Provide the [X, Y] coordinate of the cell's center where the given text is located.  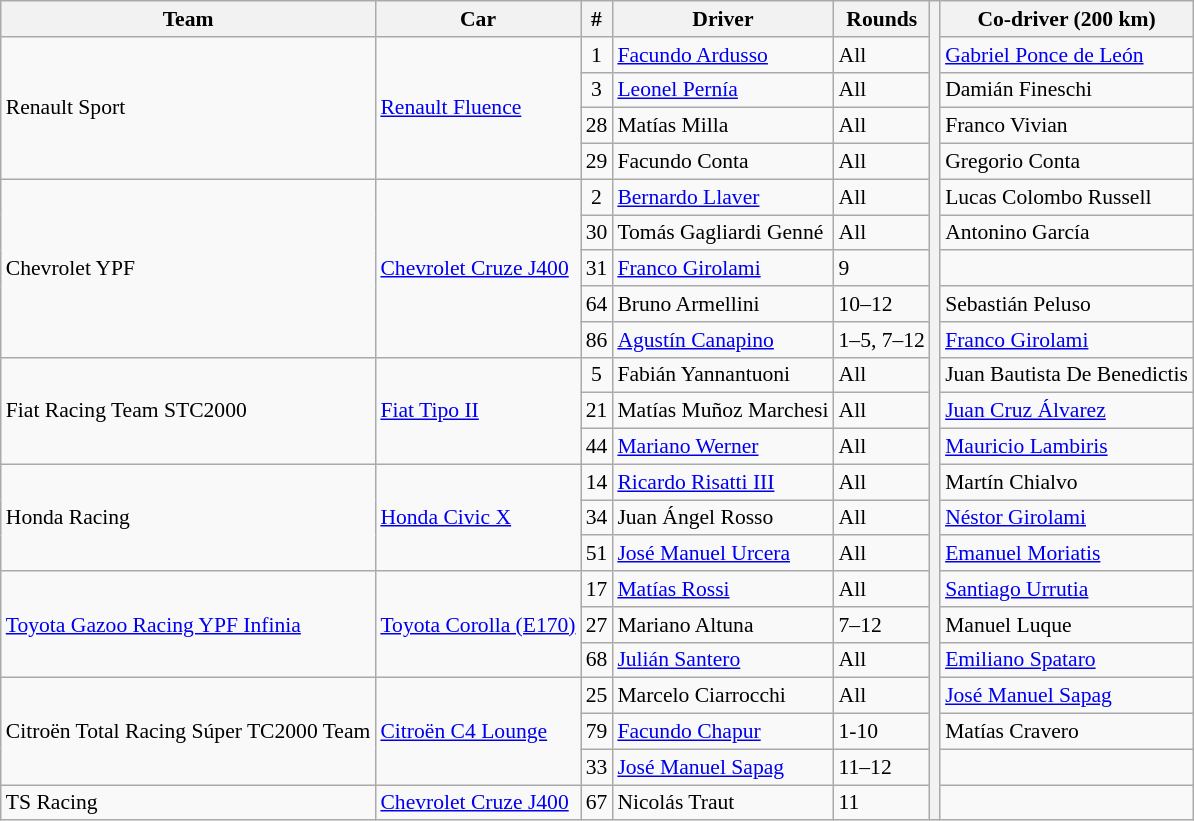
Matías Rossi [722, 589]
Citroën Total Racing Súper TC2000 Team [188, 732]
25 [597, 696]
Ricardo Risatti III [722, 482]
José Manuel Urcera [722, 554]
Fabián Yannantuoni [722, 375]
28 [597, 126]
10–12 [881, 304]
Santiago Urrutia [1066, 589]
Toyota Corolla (E170) [478, 624]
Lucas Colombo Russell [1066, 197]
# [597, 19]
Bernardo Llaver [722, 197]
Manuel Luque [1066, 625]
51 [597, 554]
Emiliano Spataro [1066, 660]
Damián Fineschi [1066, 90]
Leonel Pernía [722, 90]
Agustín Canapino [722, 340]
Matías Cravero [1066, 732]
TS Racing [188, 803]
29 [597, 162]
Juan Ángel Rosso [722, 518]
33 [597, 767]
1-10 [881, 732]
Mariano Werner [722, 447]
68 [597, 660]
Franco Vivian [1066, 126]
Renault Sport [188, 108]
Matías Muñoz Marchesi [722, 411]
11–12 [881, 767]
9 [881, 269]
Team [188, 19]
5 [597, 375]
21 [597, 411]
34 [597, 518]
Honda Civic X [478, 518]
31 [597, 269]
Matías Milla [722, 126]
Fiat Tipo II [478, 410]
2 [597, 197]
Gregorio Conta [1066, 162]
Nicolás Traut [722, 803]
Gabriel Ponce de León [1066, 55]
Co-driver (200 km) [1066, 19]
17 [597, 589]
Mariano Altuna [722, 625]
Chevrolet YPF [188, 268]
27 [597, 625]
7–12 [881, 625]
Toyota Gazoo Racing YPF Infinia [188, 624]
79 [597, 732]
14 [597, 482]
Fiat Racing Team STC2000 [188, 410]
Juan Bautista De Benedictis [1066, 375]
11 [881, 803]
Driver [722, 19]
Juan Cruz Álvarez [1066, 411]
Facundo Ardusso [722, 55]
Renault Fluence [478, 108]
44 [597, 447]
Martín Chialvo [1066, 482]
Marcelo Ciarrocchi [722, 696]
1–5, 7–12 [881, 340]
64 [597, 304]
86 [597, 340]
Rounds [881, 19]
Citroën C4 Lounge [478, 732]
Emanuel Moriatis [1066, 554]
Antonino García [1066, 233]
Tomás Gagliardi Genné [722, 233]
67 [597, 803]
1 [597, 55]
Honda Racing [188, 518]
Bruno Armellini [722, 304]
30 [597, 233]
Sebastián Peluso [1066, 304]
3 [597, 90]
Mauricio Lambiris [1066, 447]
Néstor Girolami [1066, 518]
Julián Santero [722, 660]
Facundo Conta [722, 162]
Car [478, 19]
Facundo Chapur [722, 732]
